Extract the (x, y) coordinate from the center of the cell holding the provided text.  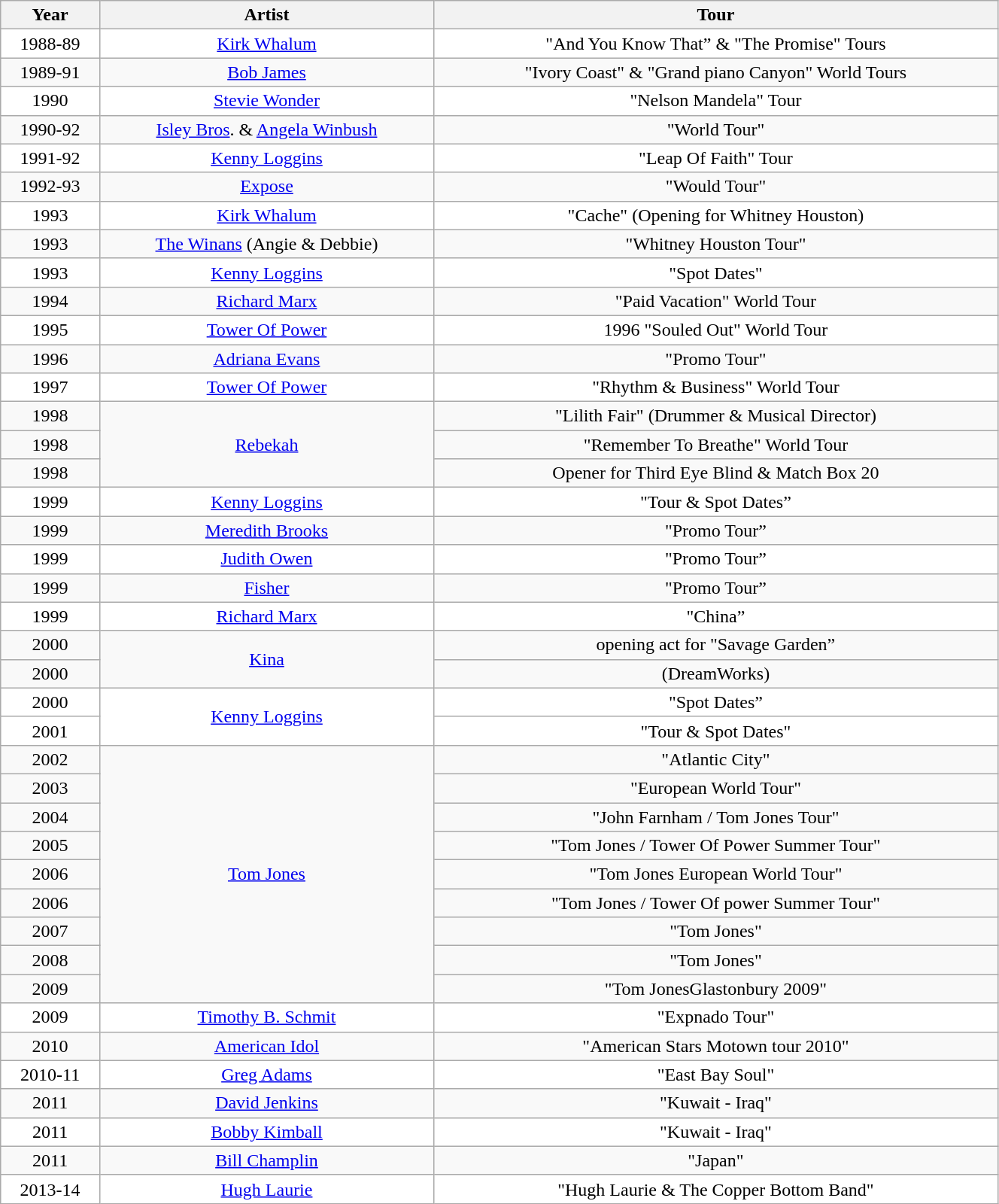
1989-91 (50, 72)
"John Farnham / Tom Jones Tour" (715, 816)
"East Bay Soul" (715, 1075)
Greg Adams (266, 1075)
"Would Tour" (715, 187)
Kina (266, 659)
"Rhythm & Business" World Tour (715, 388)
2005 (50, 846)
"Promo Tour" (715, 359)
Rebekah (266, 445)
"Tom Jones European World Tour" (715, 874)
American Idol (266, 1046)
2001 (50, 731)
"American Stars Motown tour 2010" (715, 1046)
1991-92 (50, 158)
2010 (50, 1046)
2002 (50, 759)
"Tour & Spot Dates” (715, 502)
The Winans (Angie & Debbie) (266, 244)
"China” (715, 616)
Hugh Laurie (266, 1189)
"Ivory Coast" & "Grand piano Canyon" World Tours (715, 72)
2004 (50, 816)
1990 (50, 101)
2003 (50, 788)
Fisher (266, 588)
1996 "Souled Out" World Tour (715, 330)
"And You Know That” & "The Promise" Tours (715, 44)
1988-89 (50, 44)
1992-93 (50, 187)
1997 (50, 388)
Bob James (266, 72)
Meredith Brooks (266, 531)
"Spot Dates” (715, 702)
"Whitney Houston Tour" (715, 244)
2007 (50, 932)
"World Tour" (715, 129)
2010-11 (50, 1075)
Tom Jones (266, 874)
"Leap Of Faith" Tour (715, 158)
2008 (50, 960)
1994 (50, 301)
"Spot Dates" (715, 272)
Stevie Wonder (266, 101)
Timothy B. Schmit (266, 1017)
"Remember To Breathe" World Tour (715, 445)
"European World Tour" (715, 788)
1996 (50, 359)
"Tour & Spot Dates" (715, 731)
Adriana Evans (266, 359)
Tour (715, 15)
Opener for Third Eye Blind & Match Box 20 (715, 473)
Year (50, 15)
1995 (50, 330)
Judith Owen (266, 559)
Artist (266, 15)
"Tom JonesGlastonbury 2009" (715, 989)
"Tom Jones / Tower Of power Summer Tour" (715, 903)
Bill Champlin (266, 1160)
(DreamWorks) (715, 673)
"Tom Jones / Tower Of Power Summer Tour" (715, 846)
"Paid Vacation" World Tour (715, 301)
"Expnado Tour" (715, 1017)
Bobby Kimball (266, 1132)
David Jenkins (266, 1103)
opening act for "Savage Garden” (715, 645)
"Cache" (Opening for Whitney Houston) (715, 215)
1990-92 (50, 129)
2013-14 (50, 1189)
"Japan" (715, 1160)
"Lilith Fair" (Drummer & Musical Director) (715, 416)
Isley Bros. & Angela Winbush (266, 129)
"Hugh Laurie & The Copper Bottom Band" (715, 1189)
"Atlantic City" (715, 759)
"Nelson Mandela" Tour (715, 101)
Expose (266, 187)
